Scan for the cell matching the given text and deliver its [x, y] coordinate at center. 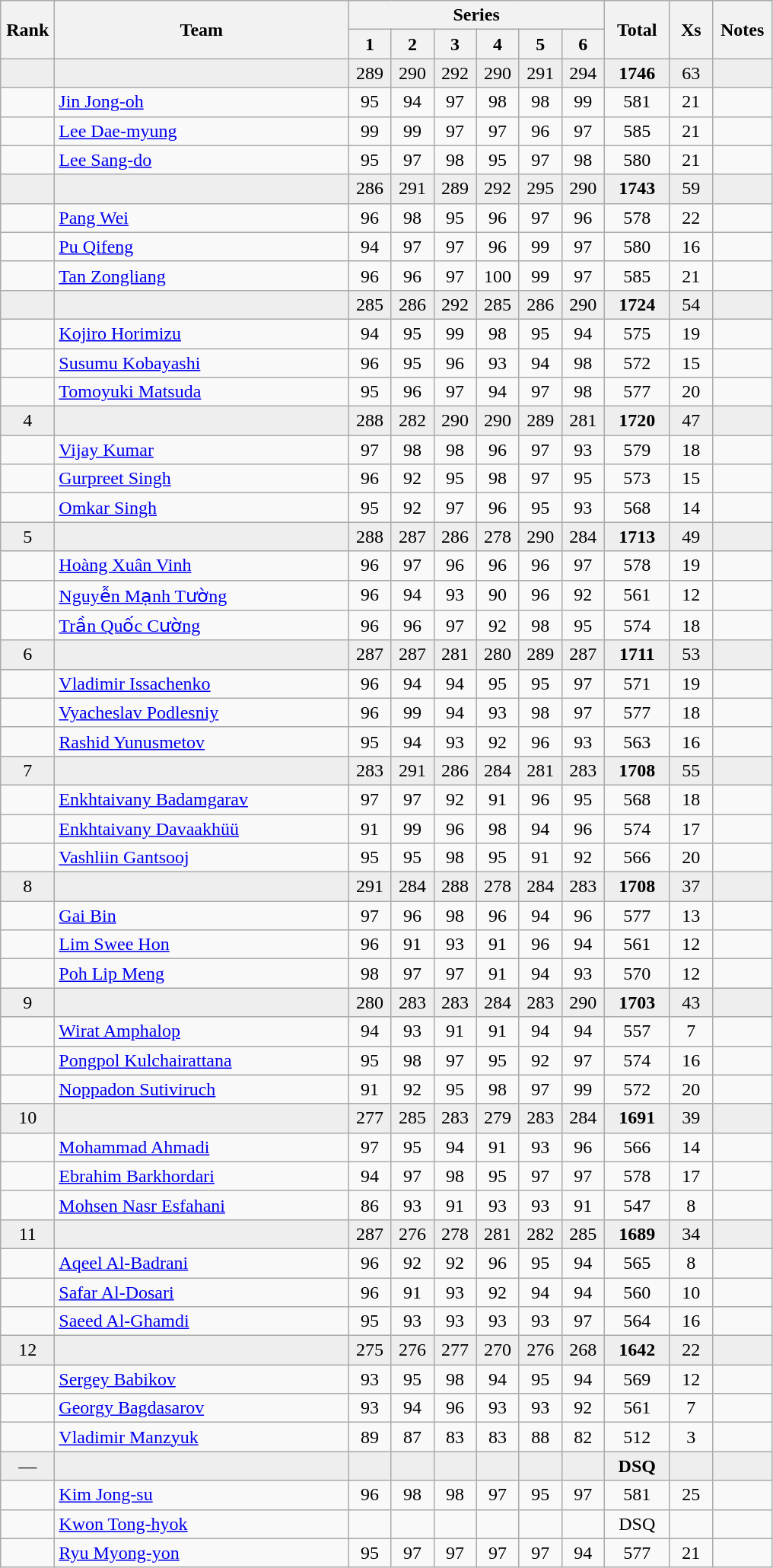
Ebrahim Barkhordari [202, 1176]
43 [691, 1002]
37 [691, 887]
570 [637, 974]
89 [370, 1437]
1642 [637, 1350]
86 [370, 1205]
63 [691, 73]
Sergey Babikov [202, 1379]
573 [637, 479]
Kwon Tong-hyok [202, 1524]
Kojiro Horimizu [202, 333]
47 [691, 421]
1 [370, 44]
Vyacheslav Podlesniy [202, 712]
Tan Zongliang [202, 276]
59 [691, 189]
571 [637, 684]
560 [637, 1292]
Xs [691, 30]
Susumu Kobayashi [202, 363]
Vladimir Manzyuk [202, 1437]
Wirat Amphalop [202, 1031]
275 [370, 1350]
Pu Qifeng [202, 247]
Nguyễn Mạnh Tường [202, 595]
1743 [637, 189]
1711 [637, 655]
Lim Swee Hon [202, 945]
1724 [637, 304]
49 [691, 537]
279 [498, 1118]
Kim Jong-su [202, 1495]
— [27, 1466]
1746 [637, 73]
2 [412, 44]
54 [691, 304]
87 [412, 1437]
557 [637, 1031]
569 [637, 1379]
Rank [27, 30]
11 [27, 1234]
Omkar Singh [202, 508]
Notes [743, 30]
Tomoyuki Matsuda [202, 392]
Rashid Yunusmetov [202, 741]
Trần Quốc Cường [202, 626]
1689 [637, 1234]
Gai Bin [202, 916]
Vijay Kumar [202, 450]
Enkhtaivany Badamgarav [202, 799]
Mohsen Nasr Esfahani [202, 1205]
1720 [637, 421]
13 [691, 916]
Aqeel Al-Badrani [202, 1263]
Georgy Bagdasarov [202, 1408]
Jin Jong-oh [202, 102]
Lee Sang-do [202, 160]
55 [691, 770]
Pongpol Kulchairattana [202, 1060]
9 [27, 1002]
34 [691, 1234]
Ryu Myong-yon [202, 1553]
563 [637, 741]
Gurpreet Singh [202, 479]
39 [691, 1118]
Series [476, 15]
Poh Lip Meng [202, 974]
1691 [637, 1118]
Pang Wei [202, 218]
Team [202, 30]
Noppadon Sutiviruch [202, 1089]
512 [637, 1437]
88 [540, 1437]
Vladimir Issachenko [202, 684]
Saeed Al-Ghamdi [202, 1321]
270 [498, 1350]
295 [540, 189]
Lee Dae-myung [202, 131]
53 [691, 655]
575 [637, 333]
268 [583, 1350]
100 [498, 276]
579 [637, 450]
90 [498, 595]
564 [637, 1321]
565 [637, 1263]
Total [637, 30]
Mohammad Ahmadi [202, 1147]
1703 [637, 1002]
25 [691, 1495]
547 [637, 1205]
82 [583, 1437]
294 [583, 73]
Hoàng Xuân Vinh [202, 566]
Enkhtaivany Davaakhüü [202, 829]
Vashliin Gantsooj [202, 858]
1713 [637, 537]
Safar Al-Dosari [202, 1292]
